Detect which cell encompasses the target text, then output its (x, y) center coordinate. 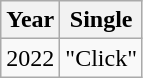
Single (102, 20)
"Click" (102, 58)
2022 (30, 58)
Year (30, 20)
